Pinpoint the cell where the given text exists, returning its (x, y) midpoint coordinate. 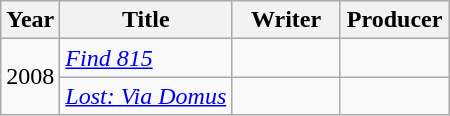
Find 815 (146, 58)
Producer (394, 20)
2008 (30, 77)
Year (30, 20)
Writer (286, 20)
Title (146, 20)
Lost: Via Domus (146, 96)
